Return (X, Y) of the center of cell containing provided text 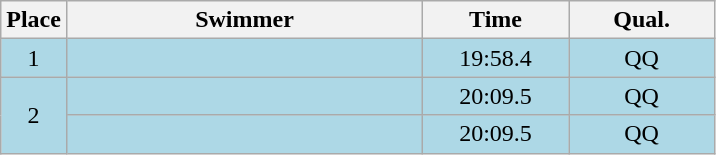
Place (34, 20)
2 (34, 115)
Qual. (642, 20)
Time (496, 20)
Swimmer (244, 20)
19:58.4 (496, 58)
1 (34, 58)
